Return the (X, Y) coordinate for the center point of the cell that contains the specified text.  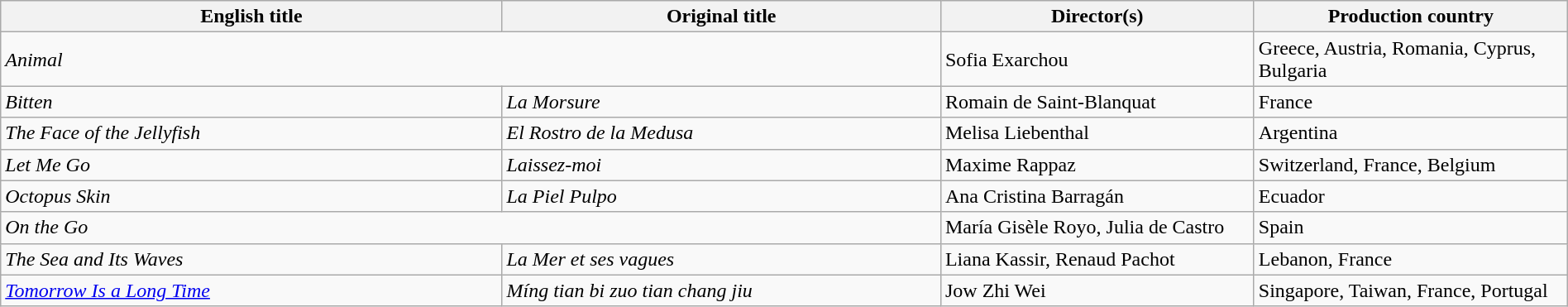
Sofia Exarchou (1097, 60)
France (1411, 102)
María Gisèle Royo, Julia de Castro (1097, 228)
Liana Kassir, Renaud Pachot (1097, 259)
Spain (1411, 228)
Original title (721, 17)
Let Me Go (251, 165)
La Piel Pulpo (721, 196)
La Morsure (721, 102)
Greece, Austria, Romania, Cyprus, Bulgaria (1411, 60)
Singapore, Taiwan, France, Portugal (1411, 290)
Míng tian bi zuo tian chang jiu (721, 290)
Laissez-moi (721, 165)
Lebanon, France (1411, 259)
English title (251, 17)
Maxime Rappaz (1097, 165)
Jow Zhi Wei (1097, 290)
Ecuador (1411, 196)
Animal (471, 60)
Octopus Skin (251, 196)
Ana Cristina Barragán (1097, 196)
Tomorrow Is a Long Time (251, 290)
El Rostro de la Medusa (721, 133)
Bitten (251, 102)
Melisa Liebenthal (1097, 133)
The Sea and Its Waves (251, 259)
On the Go (471, 228)
Switzerland, France, Belgium (1411, 165)
La Mer et ses vagues (721, 259)
Argentina (1411, 133)
The Face of the Jellyfish (251, 133)
Director(s) (1097, 17)
Romain de Saint-Blanquat (1097, 102)
Production country (1411, 17)
